Determine the [X, Y] coordinate at the center of the cell enclosing the given text.  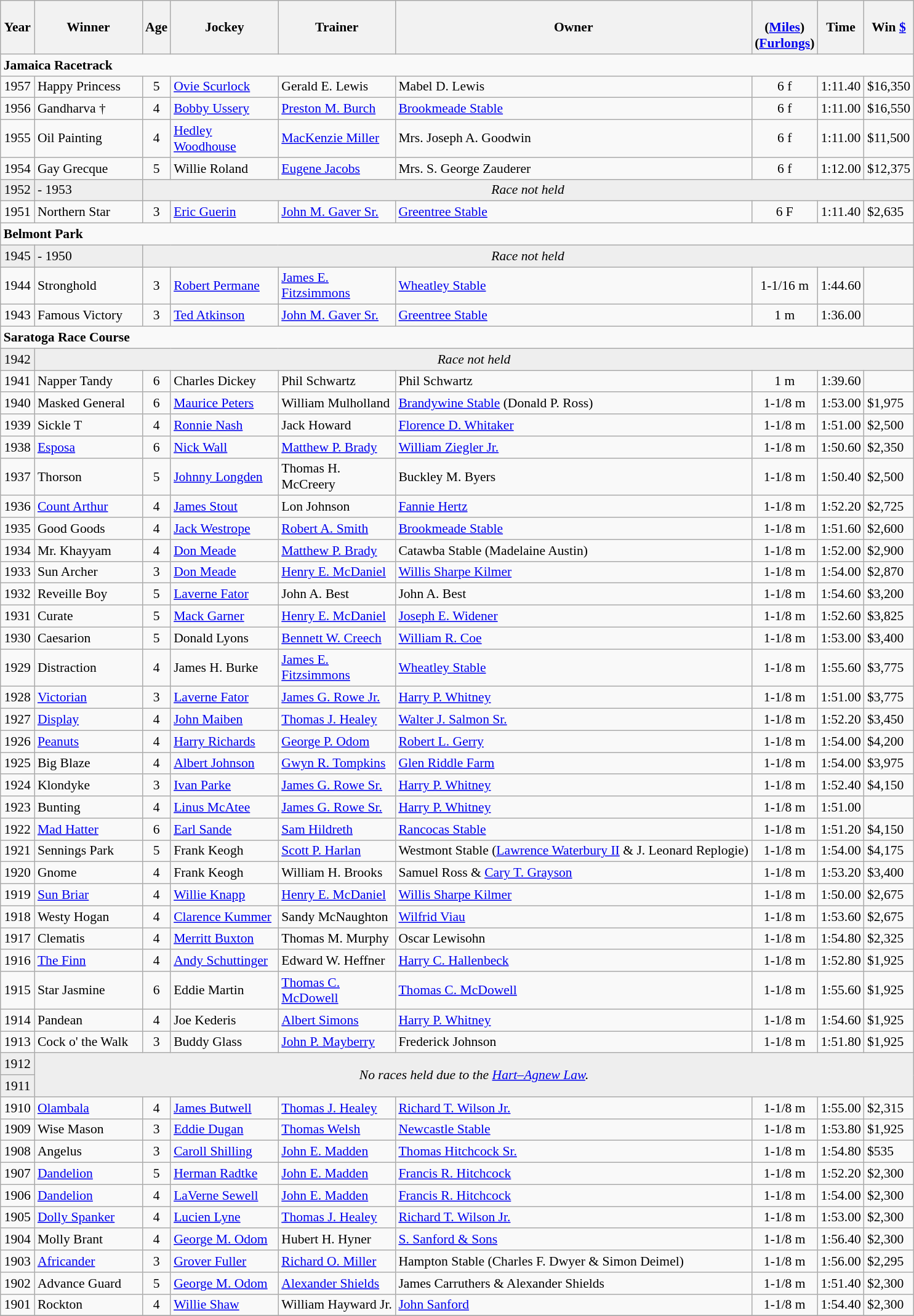
$2,725 [889, 507]
1:56.40 [841, 1240]
Frederick Johnson [574, 1042]
Eddie Dugan [224, 1130]
Willie Shaw [224, 1305]
Sam Hildreth [337, 829]
1935 [17, 528]
Ivan Parke [224, 786]
Mack Garner [224, 616]
No races held due to the Hart–Agnew Law. [474, 1075]
Clematis [89, 939]
Charles Dickey [224, 381]
$2,315 [889, 1108]
Gerald E. Lewis [337, 87]
1904 [17, 1240]
$1,975 [889, 404]
1902 [17, 1283]
Gnome [89, 873]
Jamaica Racetrack [457, 65]
1:52.60 [841, 616]
$3,825 [889, 616]
1905 [17, 1218]
1:51.60 [841, 528]
1944 [17, 285]
1951 [17, 212]
Harry C. Hallenbeck [574, 961]
$2,870 [889, 572]
Peanuts [89, 741]
Distraction [89, 668]
1945 [17, 256]
Joe Kederis [224, 1020]
LaVerne Sewell [224, 1195]
Curate [89, 616]
$2,325 [889, 939]
Johnny Longden [224, 476]
1908 [17, 1152]
Stronghold [89, 285]
Scott P. Harlan [337, 851]
Alexander Shields [337, 1283]
1909 [17, 1130]
Year [17, 27]
1923 [17, 807]
Mrs. Joseph A. Goodwin [574, 139]
Eric Guerin [224, 212]
William Hayward Jr. [337, 1305]
1925 [17, 764]
Sennings Park [89, 851]
1932 [17, 594]
Willie Roland [224, 169]
Mrs. S. George Zauderer [574, 169]
Mabel D. Lewis [574, 87]
Ted Atkinson [224, 316]
Preston M. Burch [337, 109]
1:50.60 [841, 447]
Thomas Hitchcock Sr. [574, 1152]
1957 [17, 87]
Lucien Lyne [224, 1218]
1903 [17, 1261]
$16,550 [889, 109]
1919 [17, 895]
Olambala [89, 1108]
Famous Victory [89, 316]
The Finn [89, 961]
1:51.20 [841, 829]
Africander [89, 1261]
$3,975 [889, 764]
Thomas H. McCreery [337, 476]
1927 [17, 720]
Caesarion [89, 638]
Masked General [89, 404]
Albert Simons [337, 1020]
1940 [17, 404]
Caroll Shilling [224, 1152]
Winner [89, 27]
Rockton [89, 1305]
Count Arthur [89, 507]
Westy Hogan [89, 917]
Star Jasmine [89, 991]
Sun Briar [89, 895]
1917 [17, 939]
John Maiben [224, 720]
(Miles)(Furlongs) [784, 27]
1915 [17, 991]
1920 [17, 873]
Angelus [89, 1152]
James H. Burke [224, 668]
1:53.80 [841, 1130]
Robert A. Smith [337, 528]
1:52.40 [841, 786]
Glen Riddle Farm [574, 764]
Ronnie Nash [224, 425]
1928 [17, 698]
$2,600 [889, 528]
Gay Grecque [89, 169]
Display [89, 720]
1918 [17, 917]
1914 [17, 1020]
Walter J. Salmon Sr. [574, 720]
Richard O. Miller [337, 1261]
Oscar Lewisohn [574, 939]
Dolly Spanker [89, 1218]
James Carruthers & Alexander Shields [574, 1283]
Westmont Stable (Lawrence Waterbury II & J. Leonard Replogie) [574, 851]
1:53.20 [841, 873]
$4,175 [889, 851]
$4,200 [889, 741]
1922 [17, 829]
James Butwell [224, 1108]
Oil Painting [89, 139]
Thomas M. Murphy [337, 939]
Cock o' the Walk [89, 1042]
Robert L. Gerry [574, 741]
John P. Mayberry [337, 1042]
1930 [17, 638]
Win $ [889, 27]
William R. Coe [574, 638]
Esposa [89, 447]
Albert Johnson [224, 764]
1954 [17, 169]
Newcastle Stable [574, 1130]
$2,900 [889, 551]
1924 [17, 786]
Belmont Park [457, 234]
Edward W. Heffner [337, 961]
Hedley Woodhouse [224, 139]
Saratoga Race Course [457, 338]
Sandy McNaughton [337, 917]
James Stout [224, 507]
$16,350 [889, 87]
1929 [17, 668]
Willie Knapp [224, 895]
Buddy Glass [224, 1042]
Gwyn R. Tompkins [337, 764]
Buckley M. Byers [574, 476]
Bennett W. Creech [337, 638]
Clarence Kummer [224, 917]
1955 [17, 139]
Robert Permane [224, 285]
Trainer [337, 27]
6 F [784, 212]
Wise Mason [89, 1130]
1921 [17, 851]
Merritt Buxton [224, 939]
1:54.40 [841, 1305]
1934 [17, 551]
1941 [17, 381]
Sun Archer [89, 572]
Good Goods [89, 528]
1:39.60 [841, 381]
$535 [889, 1152]
Northern Star [89, 212]
1916 [17, 961]
1933 [17, 572]
Napper Tandy [89, 381]
Victorian [89, 698]
Ovie Scurlock [224, 87]
1912 [17, 1064]
Catawba Stable (Madelaine Austin) [574, 551]
Thomas Welsh [337, 1130]
1926 [17, 741]
Advance Guard [89, 1283]
Happy Princess [89, 87]
Mad Hatter [89, 829]
Jack Howard [337, 425]
Florence D. Whitaker [574, 425]
Thorson [89, 476]
Donald Lyons [224, 638]
Hubert H. Hyner [337, 1240]
1:52.00 [841, 551]
Hampton Stable (Charles F. Dwyer & Simon Deimel) [574, 1261]
$2,295 [889, 1261]
Andy Schuttinger [224, 961]
1931 [17, 616]
1:44.60 [841, 285]
Bunting [89, 807]
Brandywine Stable (Donald P. Ross) [574, 404]
1952 [17, 190]
Mr. Khayyam [89, 551]
Eddie Martin [224, 991]
Reveille Boy [89, 594]
Nick Wall [224, 447]
$11,500 [889, 139]
John Sanford [574, 1305]
Harry Richards [224, 741]
1907 [17, 1174]
$2,635 [889, 212]
Herman Radtke [224, 1174]
James G. Rowe Jr. [337, 698]
1:36.00 [841, 316]
1906 [17, 1195]
1937 [17, 476]
1:50.40 [841, 476]
George P. Odom [337, 741]
1-1/16 m [784, 285]
Age [156, 27]
Maurice Peters [224, 404]
Grover Fuller [224, 1261]
1936 [17, 507]
Jockey [224, 27]
1:50.00 [841, 895]
1:55.00 [841, 1108]
1:52.80 [841, 961]
1938 [17, 447]
1943 [17, 316]
William Ziegler Jr. [574, 447]
Eugene Jacobs [337, 169]
S. Sanford & Sons [574, 1240]
Samuel Ross & Cary T. Grayson [574, 873]
Bobby Ussery [224, 109]
- 1953 [89, 190]
$3,200 [889, 594]
MacKenzie Miller [337, 139]
- 1950 [89, 256]
1956 [17, 109]
Pandean [89, 1020]
Big Blaze [89, 764]
Lon Johnson [337, 507]
Rancocas Stable [574, 829]
1939 [17, 425]
Gandharva † [89, 109]
Owner [574, 27]
1910 [17, 1108]
Fannie Hertz [574, 507]
1911 [17, 1086]
1901 [17, 1305]
Linus McAtee [224, 807]
Sickle T [89, 425]
Molly Brant [89, 1240]
1913 [17, 1042]
William H. Brooks [337, 873]
Joseph E. Widener [574, 616]
Earl Sande [224, 829]
Time [841, 27]
1942 [17, 359]
1:53.60 [841, 917]
$3,450 [889, 720]
1:56.00 [841, 1261]
1:12.00 [841, 169]
Jack Westrope [224, 528]
Klondyke [89, 786]
$2,350 [889, 447]
Wilfrid Viau [574, 917]
1:51.40 [841, 1283]
William Mulholland [337, 404]
1:51.80 [841, 1042]
$12,375 [889, 169]
